From the cell containing the given text, extract its center point as (X, Y) coordinate. 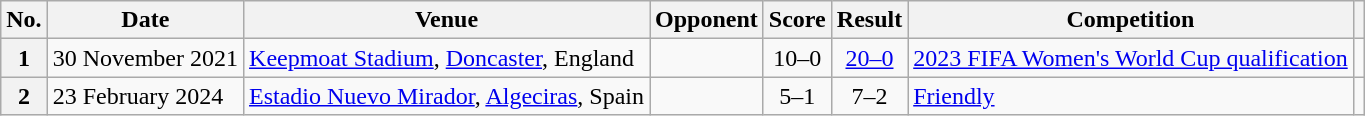
20–0 (869, 58)
Competition (1131, 20)
Opponent (707, 20)
5–1 (797, 96)
7–2 (869, 96)
Result (869, 20)
2 (24, 96)
1 (24, 58)
2023 FIFA Women's World Cup qualification (1131, 58)
30 November 2021 (145, 58)
No. (24, 20)
23 February 2024 (145, 96)
Keepmoat Stadium, Doncaster, England (447, 58)
10–0 (797, 58)
Date (145, 20)
Venue (447, 20)
Estadio Nuevo Mirador, Algeciras, Spain (447, 96)
Friendly (1131, 96)
Score (797, 20)
